Detect which cell encompasses the target text, then output its [x, y] center coordinate. 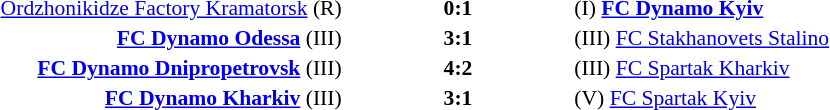
4:2 [458, 68]
3:1 [458, 38]
